Output the [x, y] coordinate of the center of the cell containing the given text.  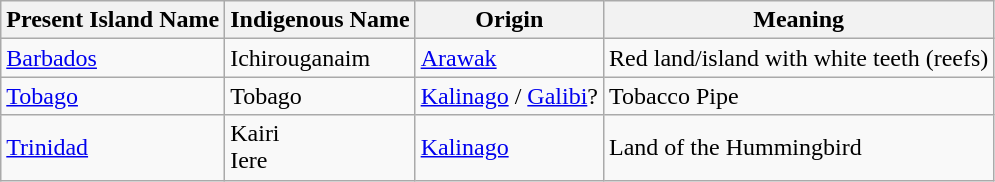
Trinidad [113, 148]
Origin [509, 20]
Tobacco Pipe [799, 96]
Arawak [509, 58]
Kalinago / Galibi? [509, 96]
Indigenous Name [320, 20]
Meaning [799, 20]
Ichirouganaim [320, 58]
KairiIere [320, 148]
Kalinago [509, 148]
Land of the Hummingbird [799, 148]
Red land/island with white teeth (reefs) [799, 58]
Barbados [113, 58]
Present Island Name [113, 20]
